Search for the cell housing the specified text and yield its [X, Y] center coordinate. 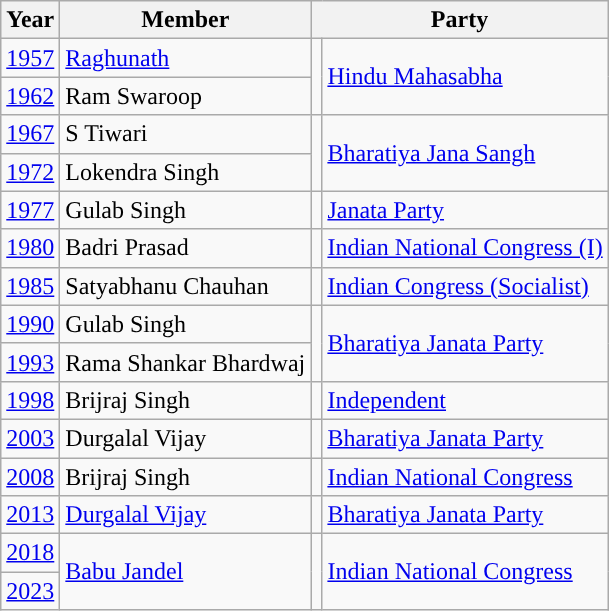
2008 [30, 477]
1972 [30, 172]
Hindu Mahasabha [465, 77]
Party [460, 20]
Satyabhanu Chauhan [186, 286]
Year [30, 20]
1985 [30, 286]
1977 [30, 210]
S Tiwari [186, 134]
Ram Swaroop [186, 96]
1980 [30, 248]
Member [186, 20]
1967 [30, 134]
Babu Jandel [186, 572]
2023 [30, 591]
1993 [30, 362]
Indian Congress (Socialist) [465, 286]
1962 [30, 96]
Independent [465, 400]
1990 [30, 324]
Bharatiya Jana Sangh [465, 153]
2013 [30, 515]
1998 [30, 400]
Badri Prasad [186, 248]
2018 [30, 553]
1957 [30, 58]
Raghunath [186, 58]
2003 [30, 438]
Lokendra Singh [186, 172]
Rama Shankar Bhardwaj [186, 362]
Indian National Congress (I) [465, 248]
Janata Party [465, 210]
